Extract the (x, y) coordinate from the center of the cell holding the provided text.  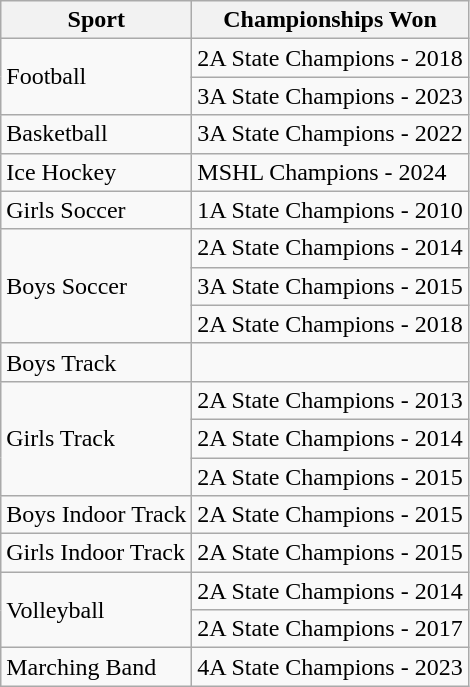
Boys Track (96, 362)
Marching Band (96, 667)
3A State Champions - 2022 (330, 134)
Boys Indoor Track (96, 515)
Championships Won (330, 20)
1A State Champions - 2010 (330, 210)
Boys Soccer (96, 286)
2A State Champions - 2017 (330, 629)
Girls Soccer (96, 210)
MSHL Champions - 2024 (330, 172)
Basketball (96, 134)
Girls Track (96, 438)
Sport (96, 20)
3A State Champions - 2023 (330, 96)
3A State Champions - 2015 (330, 286)
2A State Champions - 2013 (330, 400)
4A State Champions - 2023 (330, 667)
Volleyball (96, 610)
Girls Indoor Track (96, 553)
Football (96, 77)
Ice Hockey (96, 172)
